Search for the cell housing the specified text and yield its [X, Y] center coordinate. 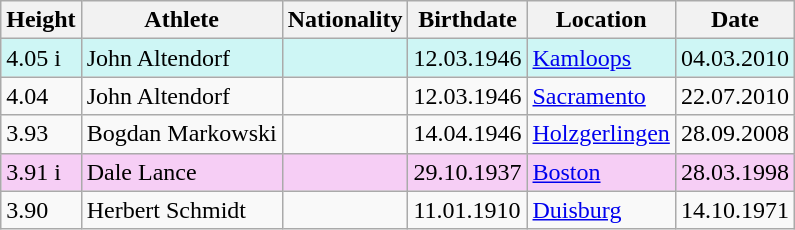
Kamloops [601, 58]
Date [734, 20]
Boston [601, 172]
4.04 [41, 96]
4.05 i [41, 58]
Bogdan Markowski [182, 134]
28.09.2008 [734, 134]
Dale Lance [182, 172]
Duisburg [601, 210]
Height [41, 20]
3.90 [41, 210]
Nationality [345, 20]
3.93 [41, 134]
29.10.1937 [468, 172]
14.10.1971 [734, 210]
3.91 i [41, 172]
04.03.2010 [734, 58]
Holzgerlingen [601, 134]
Athlete [182, 20]
Sacramento [601, 96]
Birthdate [468, 20]
22.07.2010 [734, 96]
Herbert Schmidt [182, 210]
14.04.1946 [468, 134]
Location [601, 20]
11.01.1910 [468, 210]
28.03.1998 [734, 172]
